Detect which cell encompasses the target text, then output its [X, Y] center coordinate. 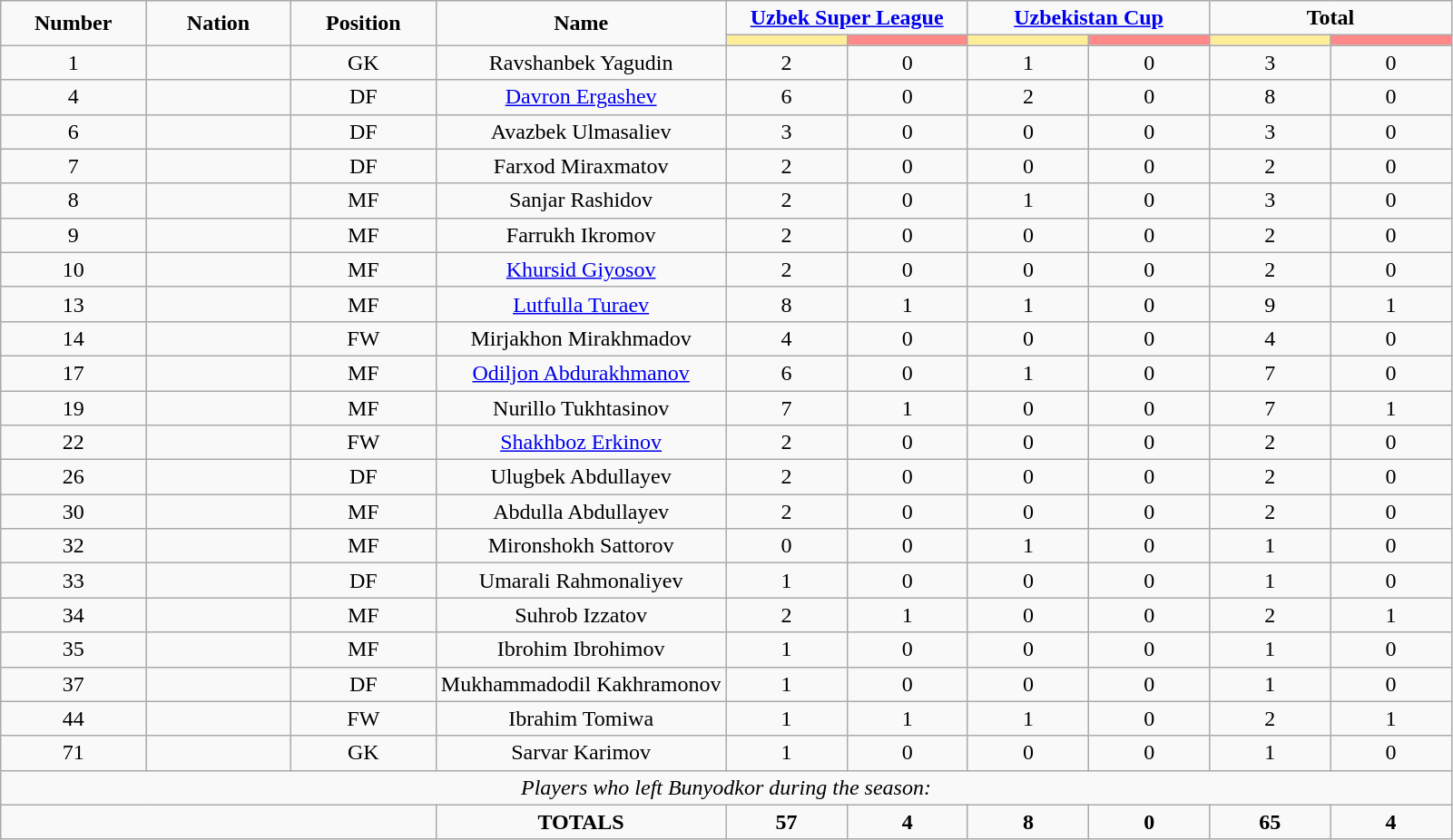
71 [74, 753]
17 [74, 373]
Avazbek Ulmasaliev [581, 132]
Position [363, 24]
Ibrahim Tomiwa [581, 718]
Suhrob Izzatov [581, 615]
Mirjakhon Mirakhmadov [581, 338]
Sanjar Rashidov [581, 200]
Abdulla Abdullayev [581, 512]
44 [74, 718]
Nurillo Tukhtasinov [581, 407]
19 [74, 407]
Ulugbek Abdullayev [581, 477]
Khursid Giyosov [581, 269]
Odiljon Abdurakhmanov [581, 373]
Mironshokh Sattorov [581, 546]
37 [74, 684]
Name [581, 24]
32 [74, 546]
30 [74, 512]
Mukhammadodil Kakhramonov [581, 684]
33 [74, 581]
Sarvar Karimov [581, 753]
Ibrohim Ibrohimov [581, 650]
35 [74, 650]
Total [1330, 18]
Uzbek Super League [847, 18]
13 [74, 304]
57 [786, 822]
Umarali Rahmonaliyev [581, 581]
Farrukh Ikromov [581, 235]
Lutfulla Turaev [581, 304]
Farxod Miraxmatov [581, 166]
TOTALS [581, 822]
65 [1271, 822]
14 [74, 338]
Ravshanbek Yagudin [581, 63]
Davron Ergashev [581, 97]
Players who left Bunyodkor during the season: [726, 787]
Uzbekistan Cup [1088, 18]
Shakhboz Erkinov [581, 443]
10 [74, 269]
22 [74, 443]
34 [74, 615]
Nation [219, 24]
26 [74, 477]
Number [74, 24]
